Identify which cell holds the provided text, then report its (x, y) central coordinate. 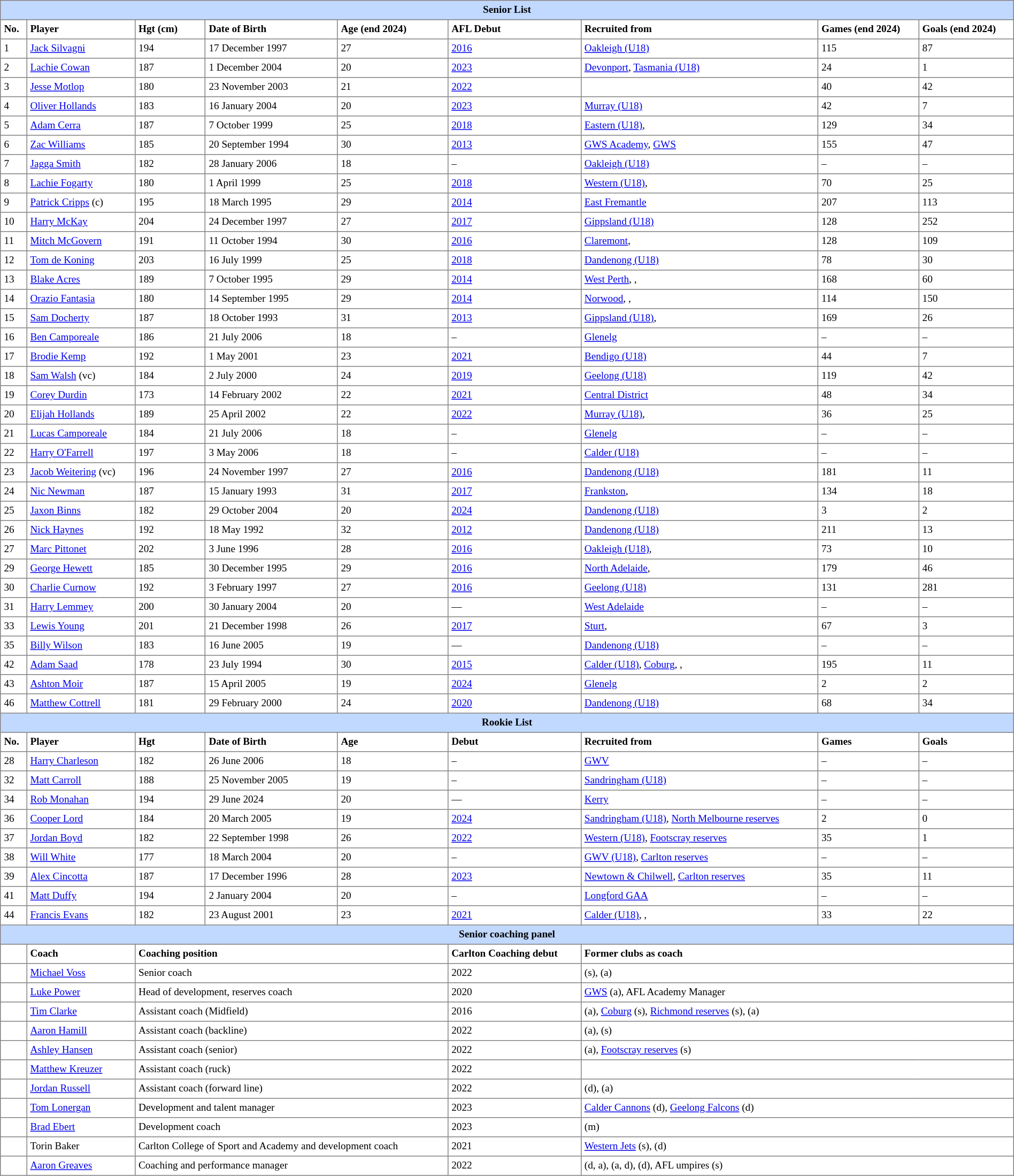
0 (966, 819)
7 October 1999 (272, 126)
Will White (81, 858)
Former clubs as coach (797, 954)
25 April 2002 (272, 415)
(s), (a) (797, 973)
Senior coaching panel (507, 935)
2012 (514, 530)
Nick Haynes (81, 530)
150 (966, 299)
Frankston, (700, 492)
Matthew Kreuzer (81, 1070)
Western (U18), Footscray reserves (700, 838)
207 (869, 203)
Longford GAA (700, 896)
23 July 1994 (272, 665)
23 November 2003 (272, 87)
48 (869, 395)
Patrick Cripps (c) (81, 203)
17 (14, 357)
North Adelaide, (700, 569)
30 December 1995 (272, 569)
(a), Coburg (s), Richmond reserves (s), (a) (797, 1012)
129 (869, 126)
14 September 1995 (272, 299)
Torin Baker (81, 1147)
202 (170, 549)
30 January 2004 (272, 607)
Sam Walsh (vc) (81, 376)
AFL Debut (514, 29)
39 (14, 877)
Jordan Boyd (81, 838)
(d, a), (a, d), (d), AFL umpires (s) (797, 1166)
Oliver Hollands (81, 106)
24 December 1997 (272, 222)
2 July 2000 (272, 376)
196 (170, 472)
Eastern (U18), (700, 126)
Charlie Curnow (81, 588)
Adam Saad (81, 665)
Western (U18), (700, 184)
Games (869, 742)
Calder (U18), , (700, 915)
Tom de Koning (81, 261)
11 October 1994 (272, 241)
Games (end 2024) (869, 29)
29 February 2000 (272, 704)
Mitch McGovern (81, 241)
Ashley Hansen (81, 1050)
Alex Cincotta (81, 877)
197 (170, 453)
73 (869, 549)
Carlton Coaching debut (514, 954)
Harry O'Farrell (81, 453)
Jaxon Binns (81, 511)
168 (869, 280)
2 January 2004 (272, 896)
(a), Footscray reserves (s) (797, 1050)
22 September 1998 (272, 838)
West Adelaide (700, 607)
Jacob Weitering (vc) (81, 472)
41 (14, 896)
GWS Academy, GWS (700, 145)
Calder Cannons (d), Geelong Falcons (d) (797, 1108)
191 (170, 241)
Billy Wilson (81, 646)
8 (14, 184)
Ashton Moir (81, 684)
3 May 2006 (272, 453)
Gippsland (U18) (700, 222)
Jagga Smith (81, 164)
Assistant coach (backline) (291, 1031)
Coaching and performance manager (291, 1166)
Blake Acres (81, 280)
18 May 1992 (272, 530)
40 (869, 87)
14 (14, 299)
17 December 1997 (272, 49)
Assistant coach (ruck) (291, 1070)
43 (14, 684)
Marc Pittonet (81, 549)
Cooper Lord (81, 819)
68 (869, 704)
George Hewett (81, 569)
1 December 2004 (272, 68)
188 (170, 781)
Tim Clarke (81, 1012)
Development coach (291, 1127)
Matt Carroll (81, 781)
14 February 2002 (272, 395)
37 (14, 838)
113 (966, 203)
Coach (81, 954)
Kerry (700, 800)
Goals (966, 742)
109 (966, 241)
Sandringham (U18), North Melbourne reserves (700, 819)
Matt Duffy (81, 896)
Jordan Russell (81, 1089)
Sam Docherty (81, 318)
28 January 2006 (272, 164)
201 (170, 627)
186 (170, 338)
17 December 1996 (272, 877)
Calder (U18), Coburg, , (700, 665)
Development and talent manager (291, 1108)
4 (14, 106)
1 April 1999 (272, 184)
Devonport, Tasmania (U18) (700, 68)
Goals (end 2024) (966, 29)
Carlton College of Sport and Academy and development coach (291, 1147)
179 (869, 569)
173 (170, 395)
119 (869, 376)
16 (14, 338)
Debut (514, 742)
29 October 2004 (272, 511)
Luke Power (81, 992)
GWV (U18), Carlton reserves (700, 858)
(a), (s) (797, 1031)
204 (170, 222)
Sandringham (U18) (700, 781)
114 (869, 299)
15 (14, 318)
20 September 1994 (272, 145)
Head of development, reserves coach (291, 992)
60 (966, 280)
Calder (U18) (700, 453)
6 (14, 145)
Rob Monahan (81, 800)
Senior coach (291, 973)
Central District (700, 395)
Hgt (cm) (170, 29)
Hgt (170, 742)
Elijah Hollands (81, 415)
Brodie Kemp (81, 357)
Aaron Greaves (81, 1166)
Ben Camporeale (81, 338)
Murray (U18), (700, 415)
Newtown & Chilwell, Carlton reserves (700, 877)
12 (14, 261)
Assistant coach (senior) (291, 1050)
Nic Newman (81, 492)
178 (170, 665)
Lewis Young (81, 627)
2015 (514, 665)
Matthew Cottrell (81, 704)
200 (170, 607)
7 October 1995 (272, 280)
155 (869, 145)
16 January 2004 (272, 106)
Francis Evans (81, 915)
Jack Silvagni (81, 49)
Orazio Fantasia (81, 299)
87 (966, 49)
203 (170, 261)
Assistant coach (forward line) (291, 1089)
West Perth, , (700, 280)
Age (393, 742)
78 (869, 261)
9 (14, 203)
3 February 1997 (272, 588)
20 March 2005 (272, 819)
Bendigo (U18) (700, 357)
177 (170, 858)
Michael Voss (81, 973)
70 (869, 184)
Zac Williams (81, 145)
Harry Lemmey (81, 607)
281 (966, 588)
252 (966, 222)
Norwood, , (700, 299)
Sturt, (700, 627)
169 (869, 318)
Brad Ebert (81, 1127)
Corey Durdin (81, 395)
Murray (U18) (700, 106)
Rookie List (507, 723)
Tom Lonergan (81, 1108)
Harry Charleson (81, 761)
Adam Cerra (81, 126)
21 December 1998 (272, 627)
Claremont, (700, 241)
15 April 2005 (272, 684)
East Fremantle (700, 203)
Lachie Cowan (81, 68)
67 (869, 627)
15 January 1993 (272, 492)
211 (869, 530)
2019 (514, 376)
Lucas Camporeale (81, 434)
29 June 2024 (272, 800)
18 March 1995 (272, 203)
GWS (a), AFL Academy Manager (797, 992)
24 November 1997 (272, 472)
Lachie Fogarty (81, 184)
Assistant coach (Midfield) (291, 1012)
115 (869, 49)
GWV (700, 761)
23 August 2001 (272, 915)
Coaching position (291, 954)
38 (14, 858)
134 (869, 492)
(d), (a) (797, 1089)
Jesse Motlop (81, 87)
47 (966, 145)
Age (end 2024) (393, 29)
Oakleigh (U18), (700, 549)
16 July 1999 (272, 261)
25 November 2005 (272, 781)
Aaron Hamill (81, 1031)
18 October 1993 (272, 318)
1 May 2001 (272, 357)
Senior List (507, 10)
3 June 1996 (272, 549)
18 March 2004 (272, 858)
16 June 2005 (272, 646)
Harry McKay (81, 222)
5 (14, 126)
26 June 2006 (272, 761)
Western Jets (s), (d) (797, 1147)
131 (869, 588)
Gippsland (U18), (700, 318)
(m) (797, 1127)
